Find where the given text appears and provide that cell's center as (X, Y) coordinate. 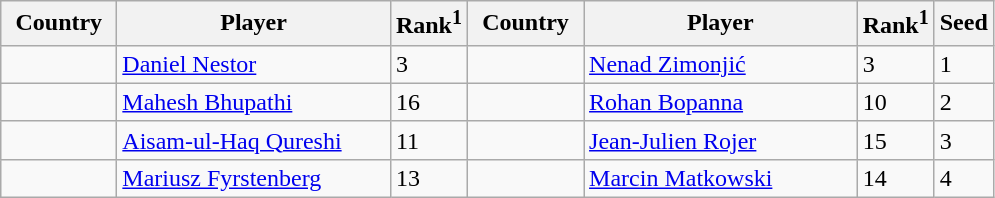
Nenad Zimonjić (721, 64)
Marcin Matkowski (721, 178)
Mariusz Fyrstenberg (254, 178)
16 (428, 102)
15 (896, 140)
14 (896, 178)
4 (964, 178)
10 (896, 102)
Seed (964, 24)
Rohan Bopanna (721, 102)
13 (428, 178)
Daniel Nestor (254, 64)
Mahesh Bhupathi (254, 102)
2 (964, 102)
Aisam-ul-Haq Qureshi (254, 140)
Jean-Julien Rojer (721, 140)
11 (428, 140)
1 (964, 64)
